Output the [X, Y] coordinate of the center of the cell containing the given text.  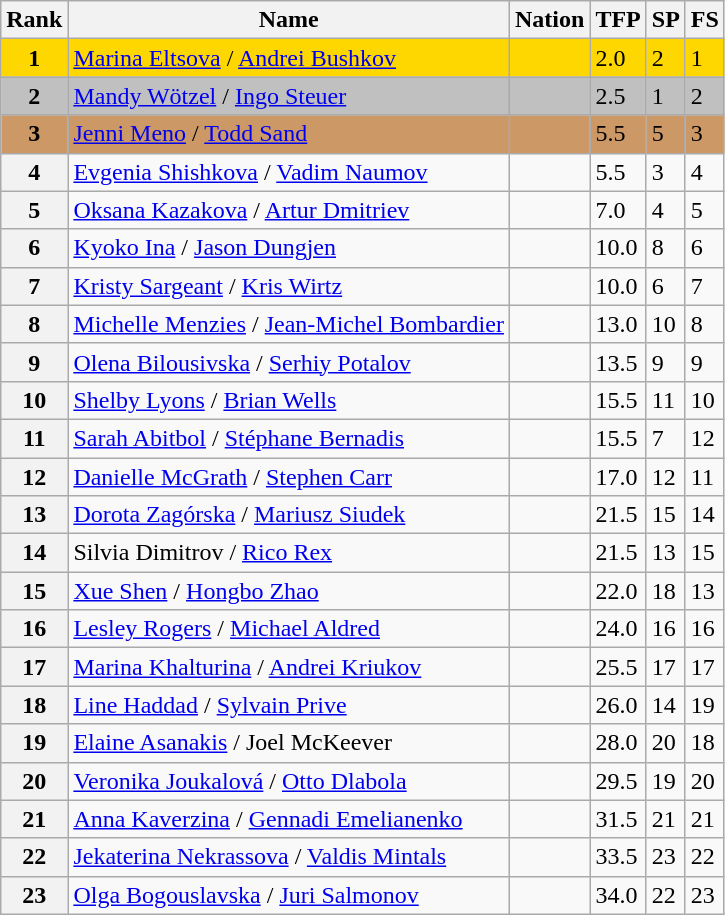
34.0 [618, 895]
Shelby Lyons / Brian Wells [289, 400]
SP [666, 20]
24.0 [618, 629]
17.0 [618, 477]
Dorota Zagórska / Mariusz Siudek [289, 515]
Name [289, 20]
Danielle McGrath / Stephen Carr [289, 477]
Michelle Menzies / Jean-Michel Bombardier [289, 324]
Evgenia Shishkova / Vadim Naumov [289, 172]
Rank [34, 20]
Mandy Wötzel / Ingo Steuer [289, 96]
2.0 [618, 58]
Xue Shen / Hongbo Zhao [289, 591]
29.5 [618, 781]
Kristy Sargeant / Kris Wirtz [289, 286]
Marina Eltsova / Andrei Bushkov [289, 58]
Sarah Abitbol / Stéphane Bernadis [289, 438]
13.5 [618, 362]
Lesley Rogers / Michael Aldred [289, 629]
22.0 [618, 591]
Nation [549, 20]
Veronika Joukalová / Otto Dlabola [289, 781]
Silvia Dimitrov / Rico Rex [289, 553]
25.5 [618, 667]
31.5 [618, 819]
Jekaterina Nekrassova / Valdis Mintals [289, 857]
Line Haddad / Sylvain Prive [289, 705]
Anna Kaverzina / Gennadi Emelianenko [289, 819]
2.5 [618, 96]
Kyoko Ina / Jason Dungjen [289, 248]
33.5 [618, 857]
13.0 [618, 324]
Elaine Asanakis / Joel McKeever [289, 743]
Olena Bilousivska / Serhiy Potalov [289, 362]
Jenni Meno / Todd Sand [289, 134]
26.0 [618, 705]
FS [704, 20]
TFP [618, 20]
Olga Bogouslavska / Juri Salmonov [289, 895]
Oksana Kazakova / Artur Dmitriev [289, 210]
28.0 [618, 743]
Marina Khalturina / Andrei Kriukov [289, 667]
7.0 [618, 210]
